Search for the cell housing the specified text and yield its [X, Y] center coordinate. 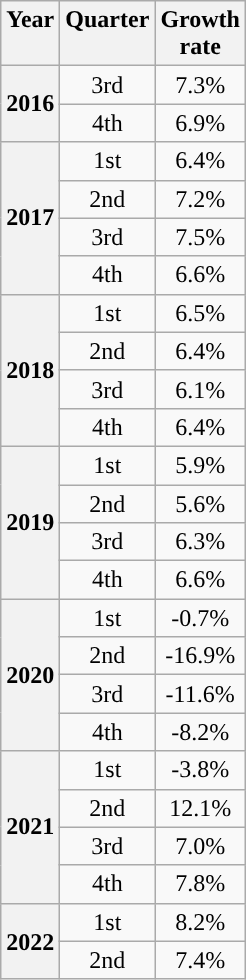
7.3% [200, 85]
7.4% [200, 960]
-11.6% [200, 694]
7.0% [200, 846]
Growthrate [200, 34]
6.3% [200, 542]
2021 [30, 827]
2018 [30, 370]
2017 [30, 218]
7.8% [200, 884]
Quarter [108, 34]
7.2% [200, 199]
-0.7% [200, 618]
2020 [30, 675]
5.6% [200, 503]
7.5% [200, 237]
-3.8% [200, 770]
12.1% [200, 808]
6.1% [200, 389]
2019 [30, 522]
8.2% [200, 922]
-16.9% [200, 656]
2022 [30, 941]
2016 [30, 104]
-8.2% [200, 732]
Year [30, 34]
5.9% [200, 465]
6.5% [200, 313]
6.9% [200, 123]
